Scan for the cell matching the given text and deliver its [X, Y] coordinate at center. 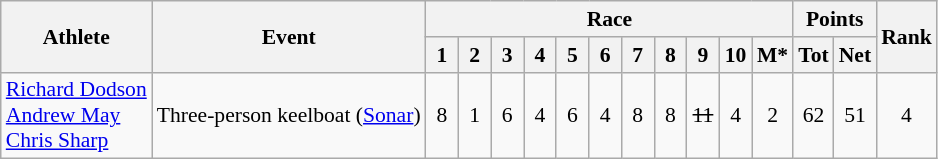
9 [704, 55]
Race [610, 19]
62 [814, 116]
Event [289, 36]
Athlete [76, 36]
7 [638, 55]
3 [508, 55]
Net [855, 55]
Richard DodsonAndrew MayChris Sharp [76, 116]
Three-person keelboat (Sonar) [289, 116]
5 [572, 55]
M* [772, 55]
Points [834, 19]
11 [704, 116]
51 [855, 116]
10 [736, 55]
Rank [906, 36]
Tot [814, 55]
